Provide the (X, Y) coordinate of the cell's center where the given text is located.  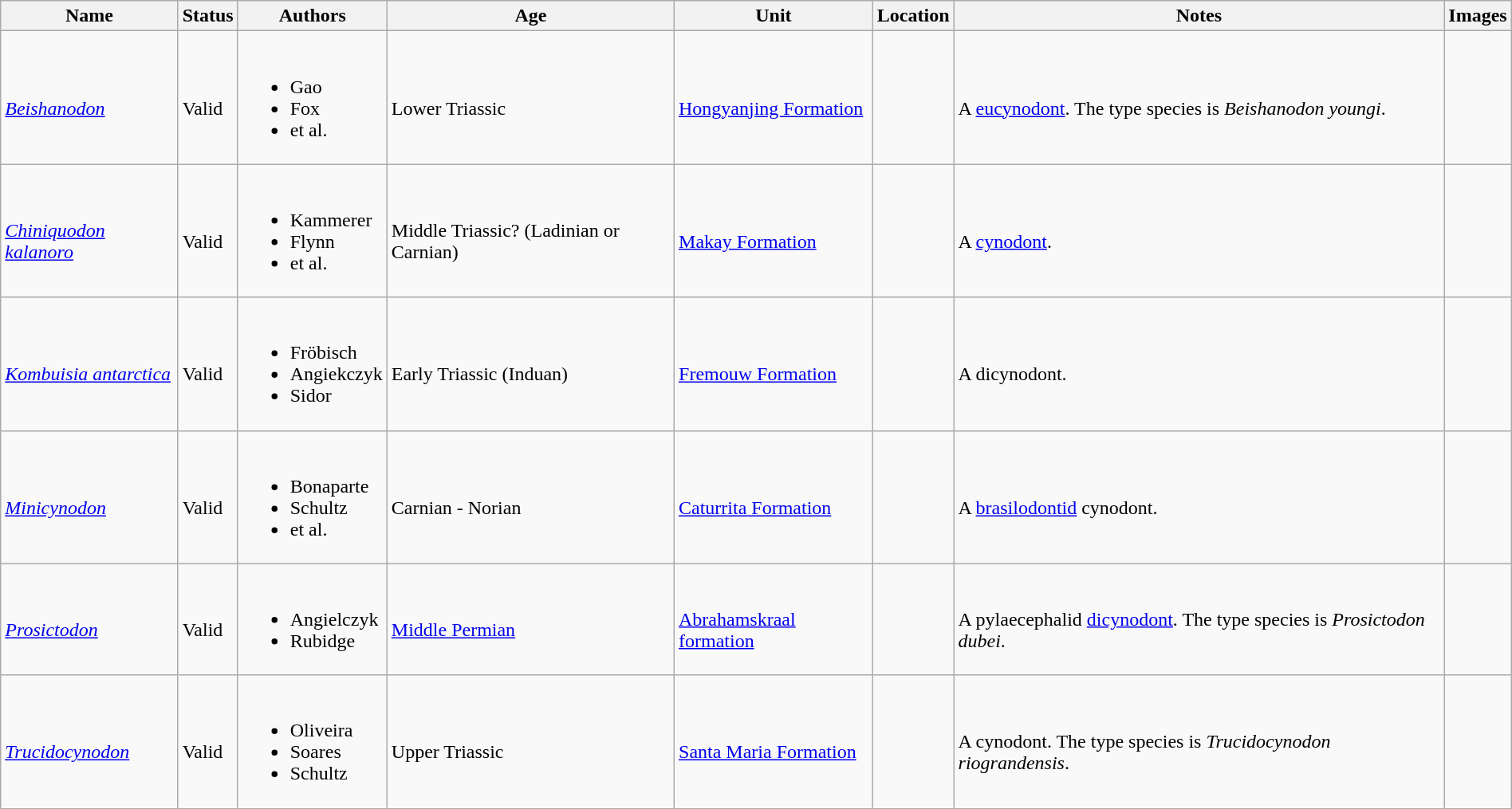
A dicynodont. (1199, 363)
Prosictodon (89, 619)
Status (207, 16)
Fremouw Formation (774, 363)
Caturrita Formation (774, 497)
Upper Triassic (530, 741)
A brasilodontid cynodont. (1199, 497)
Images (1478, 16)
A eucynodont. The type species is Beishanodon youngi. (1199, 97)
Minicynodon (89, 497)
Lower Triassic (530, 97)
Trucidocynodon (89, 741)
Carnian - Norian (530, 497)
Beishanodon (89, 97)
GaoFoxet al. (313, 97)
Middle Permian (530, 619)
Name (89, 16)
BonaparteSchultzet al. (313, 497)
Kombuisia antarctica (89, 363)
Unit (774, 16)
Location (913, 16)
Authors (313, 16)
Notes (1199, 16)
FröbischAngiekczykSidor (313, 363)
Middle Triassic? (Ladinian or Carnian) (530, 231)
Abrahamskraal formation (774, 619)
Makay Formation (774, 231)
Early Triassic (Induan) (530, 363)
A pylaecephalid dicynodont. The type species is Prosictodon dubei. (1199, 619)
Age (530, 16)
Chiniquodon kalanoro (89, 231)
AngielczykRubidge (313, 619)
OliveiraSoaresSchultz (313, 741)
Santa Maria Formation (774, 741)
Hongyanjing Formation (774, 97)
KammererFlynnet al. (313, 231)
A cynodont. The type species is Trucidocynodon riograndensis. (1199, 741)
A cynodont. (1199, 231)
